Extract the [X, Y] coordinate from the center of the cell holding the provided text.  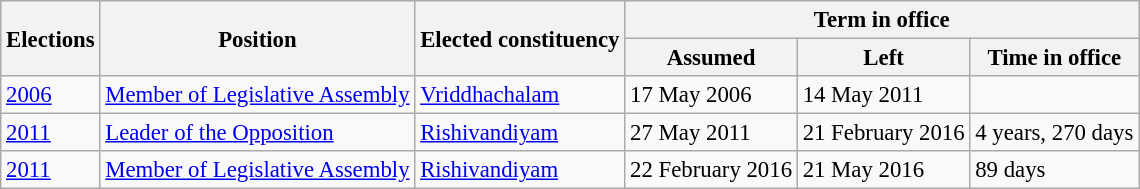
Leader of the Opposition [258, 133]
Term in office [882, 20]
89 days [1054, 170]
4 years, 270 days [1054, 133]
17 May 2006 [712, 95]
27 May 2011 [712, 133]
21 February 2016 [884, 133]
Elected constituency [520, 38]
21 May 2016 [884, 170]
22 February 2016 [712, 170]
Time in office [1054, 58]
Assumed [712, 58]
Vriddhachalam [520, 95]
14 May 2011 [884, 95]
Position [258, 38]
Elections [50, 38]
2006 [50, 95]
Left [884, 58]
